Return the (X, Y) coordinate for the center point of the cell that contains the specified text.  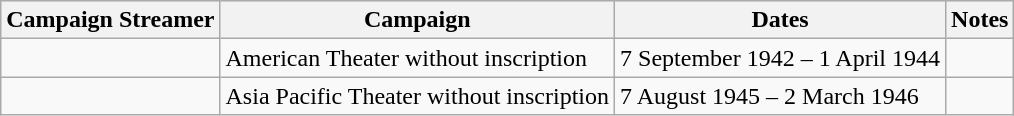
Asia Pacific Theater without inscription (418, 96)
American Theater without inscription (418, 58)
7 September 1942 – 1 April 1944 (780, 58)
Campaign Streamer (110, 20)
7 August 1945 – 2 March 1946 (780, 96)
Notes (980, 20)
Dates (780, 20)
Campaign (418, 20)
